Identify which cell holds the provided text, then report its [X, Y] central coordinate. 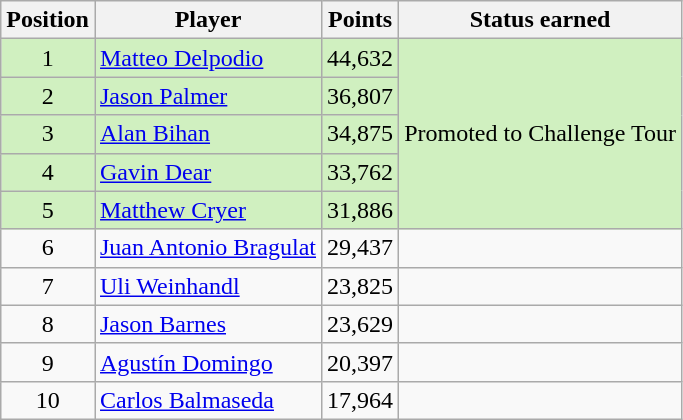
Matthew Cryer [208, 210]
36,807 [360, 96]
10 [48, 400]
Alan Bihan [208, 134]
Promoted to Challenge Tour [540, 134]
Status earned [540, 20]
20,397 [360, 362]
1 [48, 58]
9 [48, 362]
29,437 [360, 248]
Carlos Balmaseda [208, 400]
44,632 [360, 58]
17,964 [360, 400]
Agustín Domingo [208, 362]
4 [48, 172]
Position [48, 20]
Points [360, 20]
Gavin Dear [208, 172]
Uli Weinhandl [208, 286]
6 [48, 248]
23,825 [360, 286]
Jason Barnes [208, 324]
Jason Palmer [208, 96]
2 [48, 96]
3 [48, 134]
Matteo Delpodio [208, 58]
31,886 [360, 210]
8 [48, 324]
34,875 [360, 134]
23,629 [360, 324]
Player [208, 20]
Juan Antonio Bragulat [208, 248]
7 [48, 286]
5 [48, 210]
33,762 [360, 172]
